Output the [x, y] coordinate of the center of the cell containing the given text.  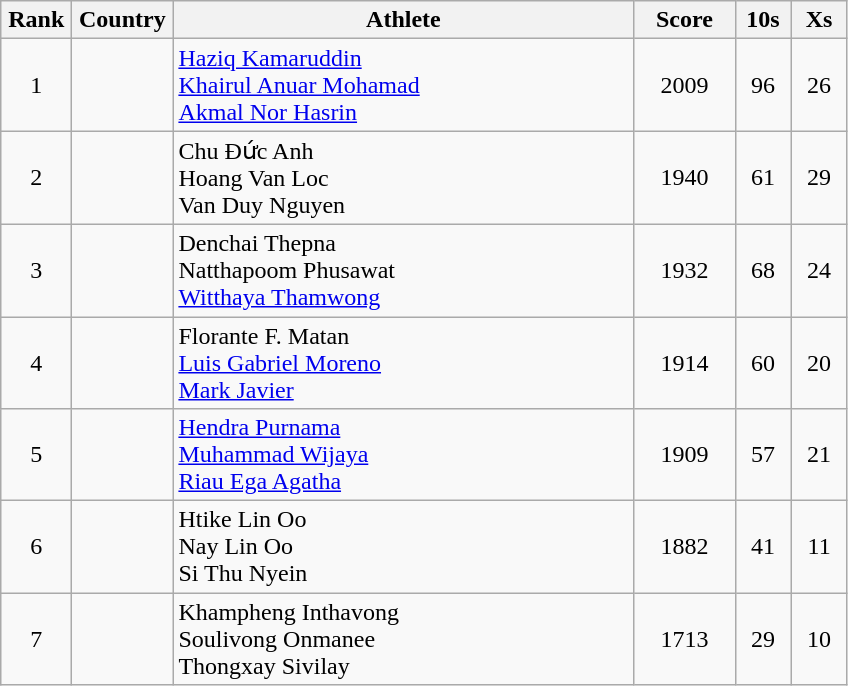
1713 [684, 639]
21 [819, 455]
26 [819, 85]
10s [763, 20]
1 [36, 85]
7 [36, 639]
1909 [684, 455]
3 [36, 270]
Hendra PurnamaMuhammad WijayaRiau Ega Agatha [404, 455]
Score [684, 20]
Chu Đức AnhHoang Van LocVan Duy Nguyen [404, 178]
2009 [684, 85]
96 [763, 85]
Country [122, 20]
Khampheng InthavongSoulivong OnmaneeThongxay Sivilay [404, 639]
20 [819, 362]
Athlete [404, 20]
1940 [684, 178]
6 [36, 547]
24 [819, 270]
5 [36, 455]
Haziq KamaruddinKhairul Anuar MohamadAkmal Nor Hasrin [404, 85]
1914 [684, 362]
Florante F. MatanLuis Gabriel MorenoMark Javier [404, 362]
60 [763, 362]
57 [763, 455]
Denchai ThepnaNatthapoom PhusawatWitthaya Thamwong [404, 270]
1882 [684, 547]
2 [36, 178]
1932 [684, 270]
4 [36, 362]
11 [819, 547]
Xs [819, 20]
41 [763, 547]
Htike Lin OoNay Lin OoSi Thu Nyein [404, 547]
10 [819, 639]
68 [763, 270]
61 [763, 178]
Rank [36, 20]
